Return the (X, Y) coordinate for the center point of the cell that contains the specified text.  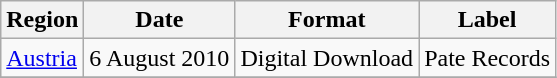
6 August 2010 (160, 58)
Region (42, 20)
Format (327, 20)
Digital Download (327, 58)
Austria (42, 58)
Date (160, 20)
Pate Records (488, 58)
Label (488, 20)
